Locate the cell with the specified text and output its [X, Y] center coordinate. 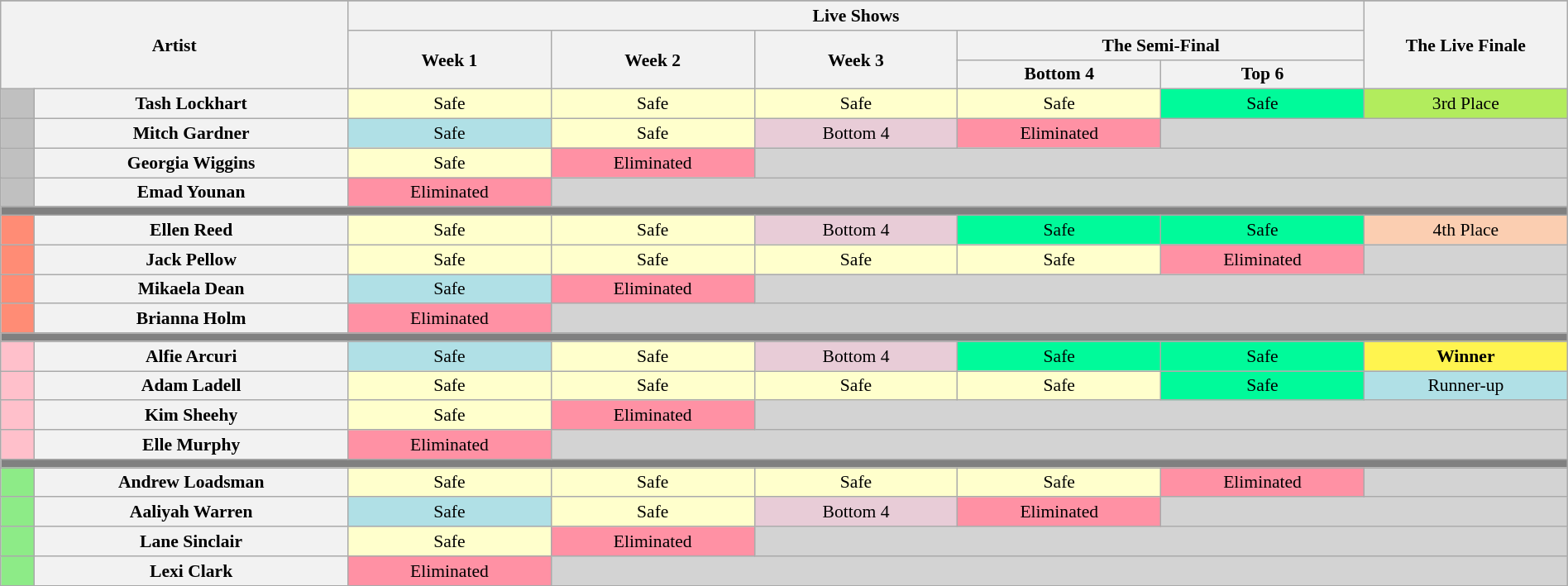
3rd Place [1465, 104]
Week 1 [450, 60]
Elle Murphy [192, 445]
Mitch Gardner [192, 134]
Ellen Reed [192, 231]
Mikaela Dean [192, 289]
Top 6 [1263, 74]
Andrew Loadsman [192, 483]
Week 2 [653, 60]
Emad Younan [192, 193]
Adam Ladell [192, 386]
4th Place [1465, 231]
Kim Sheehy [192, 416]
The Live Finale [1465, 45]
Jack Pellow [192, 260]
Week 3 [856, 60]
Georgia Wiggins [192, 163]
Brianna Holm [192, 319]
Alfie Arcuri [192, 356]
Tash Lockhart [192, 104]
The Semi-Final [1161, 45]
Lexi Clark [192, 571]
Artist [174, 45]
Live Shows [857, 16]
Lane Sinclair [192, 541]
Aaliyah Warren [192, 512]
Winner [1465, 356]
Runner-up [1465, 386]
